Identify which cell holds the provided text, then report its [x, y] central coordinate. 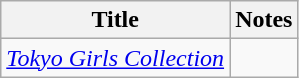
Tokyo Girls Collection [116, 58]
Title [116, 20]
Notes [264, 20]
